For the text-containing cell, return its midpoint in [x, y] coordinate format. 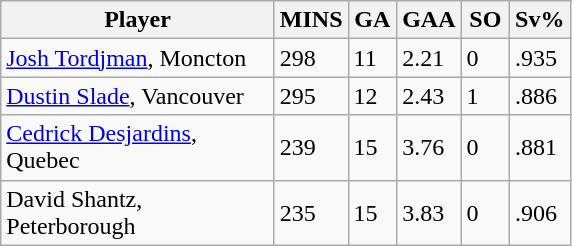
11 [372, 58]
239 [311, 148]
2.21 [429, 58]
.886 [540, 96]
2.43 [429, 96]
Player [138, 20]
Josh Tordjman, Moncton [138, 58]
3.83 [429, 212]
.881 [540, 148]
Cedrick Desjardins, Quebec [138, 148]
.935 [540, 58]
1 [486, 96]
12 [372, 96]
.906 [540, 212]
MINS [311, 20]
SO [486, 20]
295 [311, 96]
235 [311, 212]
Sv% [540, 20]
298 [311, 58]
David Shantz, Peterborough [138, 212]
3.76 [429, 148]
GA [372, 20]
Dustin Slade, Vancouver [138, 96]
GAA [429, 20]
